Locate the cell with the specified text and output its (x, y) center coordinate. 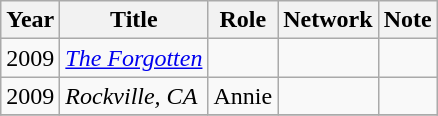
Note (408, 20)
Role (243, 20)
Year (30, 20)
Title (134, 20)
Annie (243, 96)
Network (328, 20)
The Forgotten (134, 58)
Rockville, CA (134, 96)
